Pinpoint the cell where the given text exists, returning its (X, Y) midpoint coordinate. 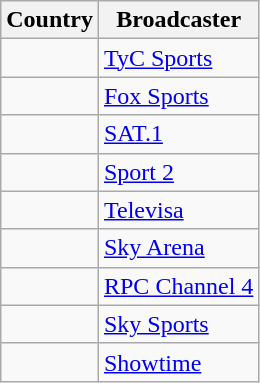
Televisa (178, 210)
Country (50, 20)
Sky Sports (178, 324)
SAT.1 (178, 134)
RPC Channel 4 (178, 286)
Broadcaster (178, 20)
Sky Arena (178, 248)
TyC Sports (178, 58)
Sport 2 (178, 172)
Fox Sports (178, 96)
Showtime (178, 362)
